Return (X, Y) of the center of cell containing provided text 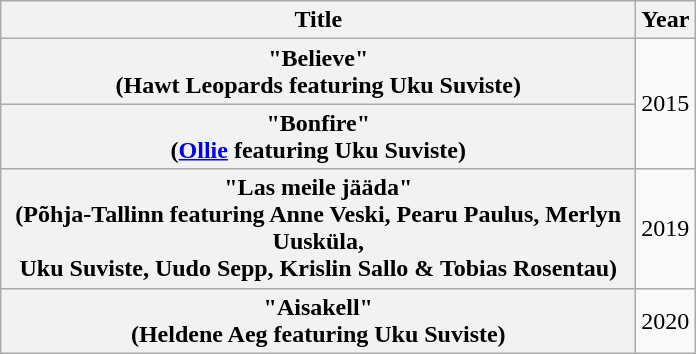
Title (318, 20)
"Las meile jääda"(Põhja-Tallinn featuring Anne Veski, Pearu Paulus, Merlyn Uusküla,Uku Suviste, Uudo Sepp, Krislin Sallo & Tobias Rosentau) (318, 228)
"Bonfire"(Ollie featuring Uku Suviste) (318, 136)
Year (666, 20)
2015 (666, 104)
"Believe"(Hawt Leopards featuring Uku Suviste) (318, 72)
"Aisakell"(Heldene Aeg featuring Uku Suviste) (318, 320)
2020 (666, 320)
2019 (666, 228)
